Return [x, y] of the center of cell containing provided text 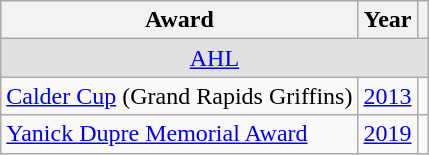
Calder Cup (Grand Rapids Griffins) [180, 96]
2013 [388, 96]
Yanick Dupre Memorial Award [180, 134]
2019 [388, 134]
Award [180, 20]
AHL [214, 58]
Year [388, 20]
